Determine the (X, Y) coordinate at the center of the cell enclosing the given text.  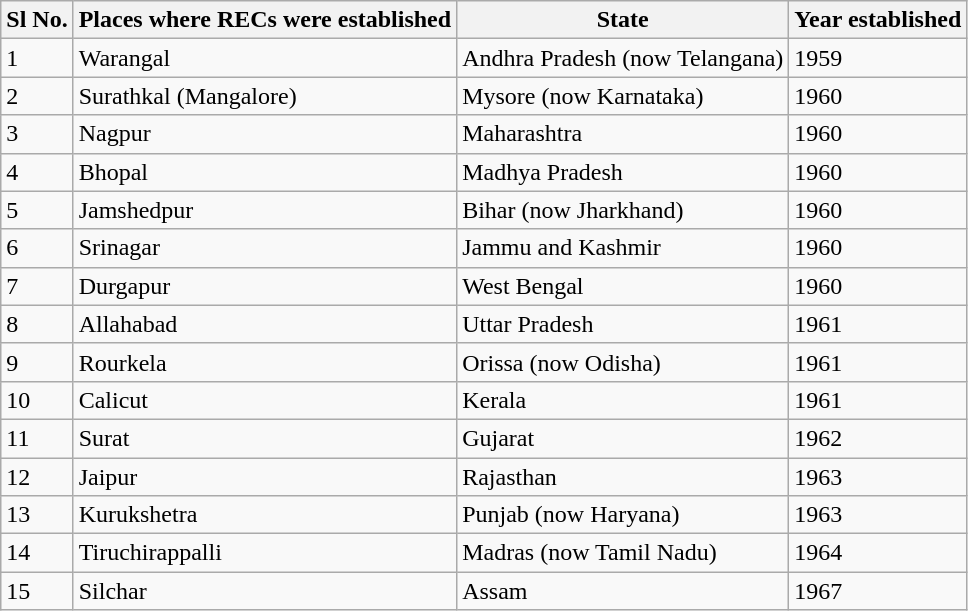
Nagpur (264, 134)
Srinagar (264, 248)
13 (37, 515)
1959 (878, 58)
5 (37, 210)
11 (37, 438)
Orissa (now Odisha) (623, 362)
6 (37, 248)
Rajasthan (623, 477)
Maharashtra (623, 134)
Silchar (264, 591)
1962 (878, 438)
Allahabad (264, 324)
Tiruchirappalli (264, 553)
Bhopal (264, 172)
Madras (now Tamil Nadu) (623, 553)
Durgapur (264, 286)
Jammu and Kashmir (623, 248)
Uttar Pradesh (623, 324)
Gujarat (623, 438)
West Bengal (623, 286)
Punjab (now Haryana) (623, 515)
15 (37, 591)
9 (37, 362)
3 (37, 134)
1964 (878, 553)
Sl No. (37, 20)
Madhya Pradesh (623, 172)
12 (37, 477)
Jamshedpur (264, 210)
14 (37, 553)
Assam (623, 591)
Surathkal (Mangalore) (264, 96)
1967 (878, 591)
Bihar (now Jharkhand) (623, 210)
Kerala (623, 400)
7 (37, 286)
4 (37, 172)
8 (37, 324)
10 (37, 400)
Kurukshetra (264, 515)
Mysore (now Karnataka) (623, 96)
Calicut (264, 400)
State (623, 20)
Places where RECs were established (264, 20)
2 (37, 96)
Warangal (264, 58)
Andhra Pradesh (now Telangana) (623, 58)
Year established (878, 20)
Rourkela (264, 362)
Surat (264, 438)
1 (37, 58)
Jaipur (264, 477)
